Pinpoint the cell where the given text exists, returning its [x, y] midpoint coordinate. 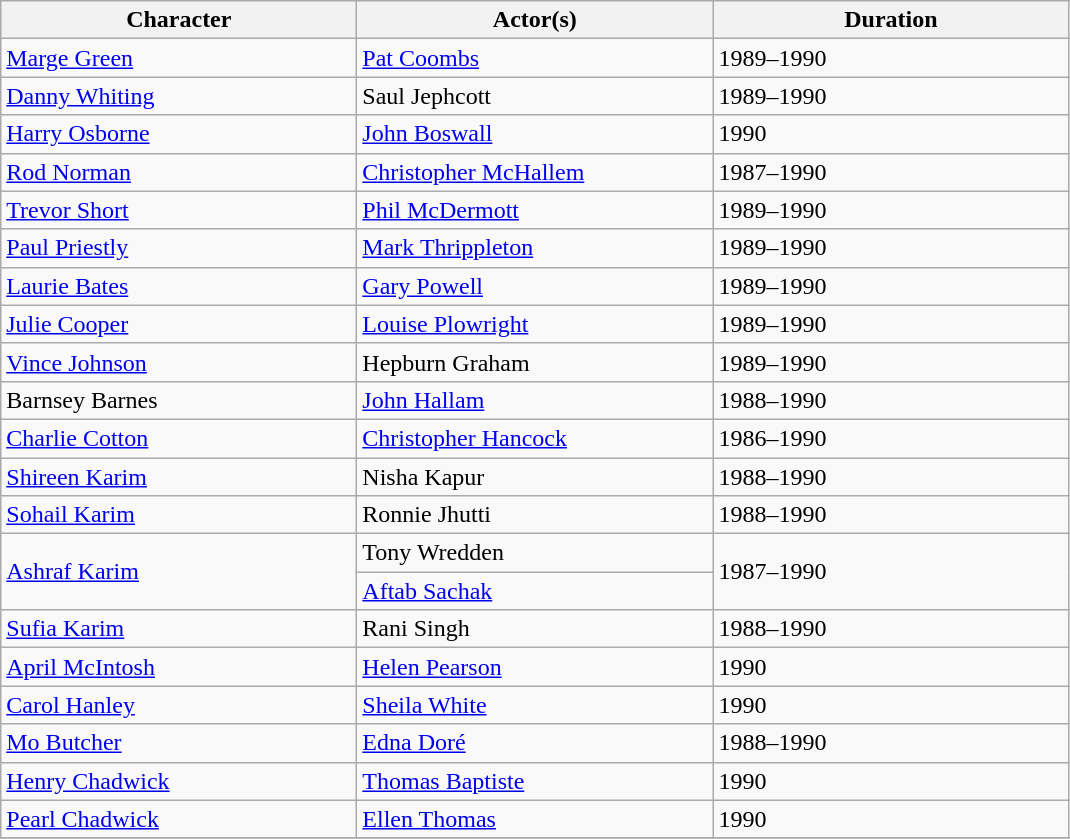
John Boswall [535, 134]
Carol Hanley [179, 705]
Danny Whiting [179, 96]
Saul Jephcott [535, 96]
Trevor Short [179, 210]
Helen Pearson [535, 667]
Christopher McHallem [535, 172]
Vince Johnson [179, 362]
Gary Powell [535, 286]
Mo Butcher [179, 743]
Laurie Bates [179, 286]
Nisha Kapur [535, 477]
Christopher Hancock [535, 438]
Sheila White [535, 705]
John Hallam [535, 400]
Ronnie Jhutti [535, 515]
Aftab Sachak [535, 591]
Paul Priestly [179, 248]
Harry Osborne [179, 134]
Tony Wredden [535, 553]
Hepburn Graham [535, 362]
Mark Thrippleton [535, 248]
Edna Doré [535, 743]
Sohail Karim [179, 515]
Sufia Karim [179, 629]
Julie Cooper [179, 324]
Charlie Cotton [179, 438]
Pearl Chadwick [179, 819]
Duration [891, 20]
Actor(s) [535, 20]
Thomas Baptiste [535, 781]
Phil McDermott [535, 210]
Henry Chadwick [179, 781]
1986–1990 [891, 438]
Rani Singh [535, 629]
Ashraf Karim [179, 572]
Rod Norman [179, 172]
April McIntosh [179, 667]
Louise Plowright [535, 324]
Barnsey Barnes [179, 400]
Character [179, 20]
Marge Green [179, 58]
Ellen Thomas [535, 819]
Pat Coombs [535, 58]
Shireen Karim [179, 477]
